Provide the (X, Y) coordinate of the cell's center where the given text is located.  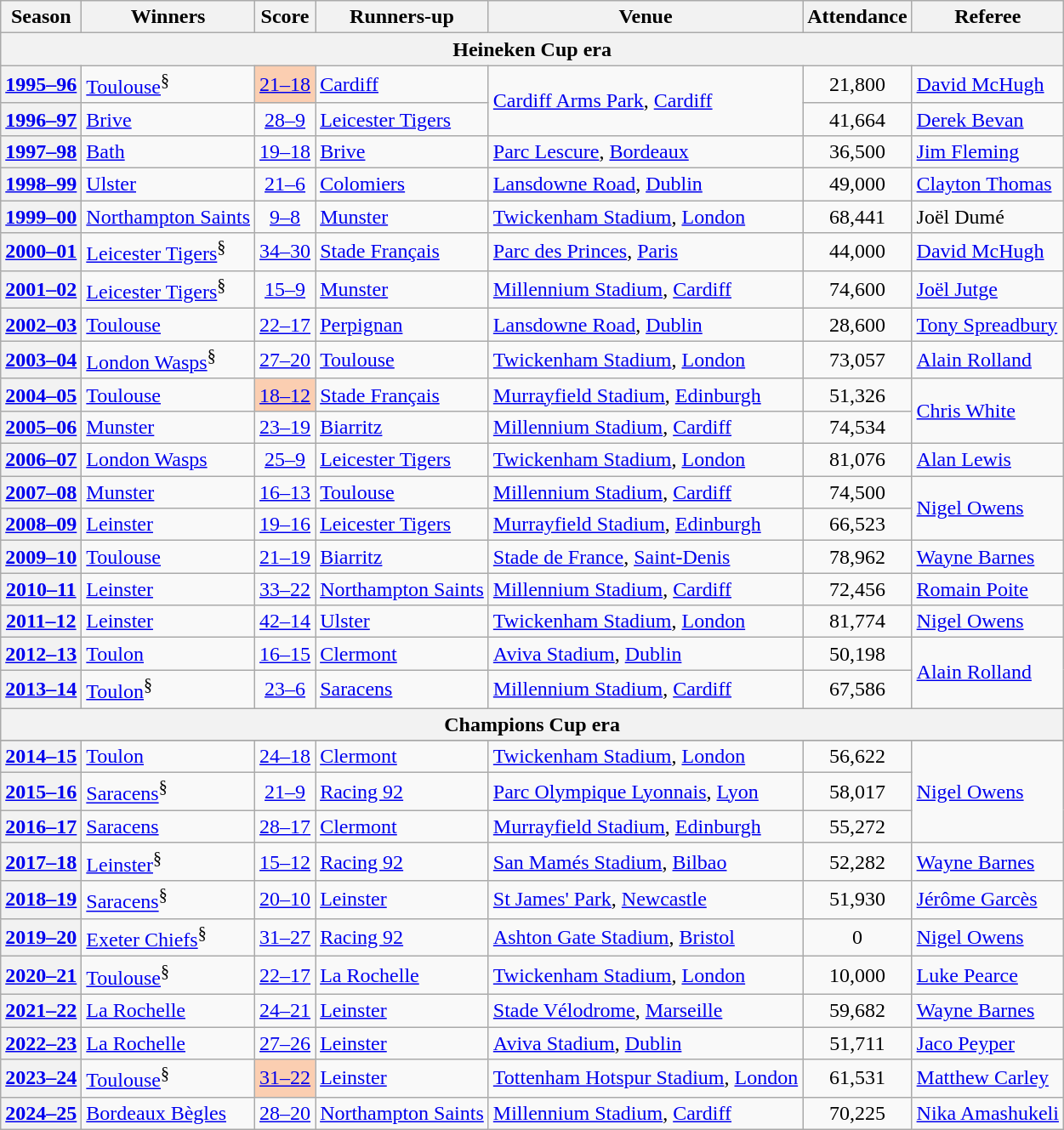
21–6 (286, 185)
Runners-up (402, 17)
Jaco Peyper (987, 1043)
21–19 (286, 557)
52,282 (857, 862)
2010–11 (41, 589)
Tony Spreadbury (987, 325)
1999–00 (41, 217)
74,534 (857, 427)
2002–03 (41, 325)
15–12 (286, 862)
27–20 (286, 361)
2003–04 (41, 361)
2017–18 (41, 862)
Leinster§ (168, 862)
81,774 (857, 622)
59,682 (857, 1010)
St James' Park, Newcastle (645, 900)
25–9 (286, 460)
34–30 (286, 252)
Clayton Thomas (987, 185)
2004–05 (41, 395)
21–18 (286, 85)
Winners (168, 17)
31–27 (286, 937)
2013–14 (41, 689)
Stade de France, Saint-Denis (645, 557)
Toulon§ (168, 689)
2023–24 (41, 1078)
Luke Pearce (987, 976)
2021–22 (41, 1010)
2020–21 (41, 976)
2012–13 (41, 654)
2024–25 (41, 1113)
Matthew Carley (987, 1078)
56,622 (857, 757)
0 (857, 937)
Nika Amashukeli (987, 1113)
28,600 (857, 325)
Cardiff (402, 85)
42–14 (286, 622)
15–9 (286, 289)
Cardiff Arms Park, Cardiff (645, 100)
81,076 (857, 460)
21–9 (286, 792)
1997–98 (41, 151)
Bath (168, 151)
24–18 (286, 757)
Jim Fleming (987, 151)
2009–10 (41, 557)
Referee (987, 17)
36,500 (857, 151)
Joël Jutge (987, 289)
2008–09 (41, 525)
16–15 (286, 654)
2007–08 (41, 492)
Champions Cup era (532, 724)
Score (286, 17)
2000–01 (41, 252)
67,586 (857, 689)
28–17 (286, 826)
49,000 (857, 185)
51,326 (857, 395)
44,000 (857, 252)
2005–06 (41, 427)
61,531 (857, 1078)
27–26 (286, 1043)
Parc Olympique Lyonnais, Lyon (645, 792)
51,930 (857, 900)
Derek Bevan (987, 119)
Perpignan (402, 325)
23–19 (286, 427)
Colomiers (402, 185)
Joël Dumé (987, 217)
16–13 (286, 492)
73,057 (857, 361)
1998–99 (41, 185)
Romain Poite (987, 589)
10,000 (857, 976)
18–12 (286, 395)
24–21 (286, 1010)
2011–12 (41, 622)
Venue (645, 17)
2022–23 (41, 1043)
74,600 (857, 289)
Jérôme Garcès (987, 900)
31–22 (286, 1078)
51,711 (857, 1043)
Alan Lewis (987, 460)
2015–16 (41, 792)
2014–15 (41, 757)
2019–20 (41, 937)
21,800 (857, 85)
55,272 (857, 826)
Stade Vélodrome, Marseille (645, 1010)
Attendance (857, 17)
London Wasps (168, 460)
23–6 (286, 689)
19–16 (286, 525)
28–9 (286, 119)
58,017 (857, 792)
28–20 (286, 1113)
Parc Lescure, Bordeaux (645, 151)
Chris White (987, 411)
74,500 (857, 492)
2018–19 (41, 900)
72,456 (857, 589)
Exeter Chiefs§ (168, 937)
London Wasps§ (168, 361)
33–22 (286, 589)
78,962 (857, 557)
2001–02 (41, 289)
Ashton Gate Stadium, Bristol (645, 937)
19–18 (286, 151)
2006–07 (41, 460)
66,523 (857, 525)
Bordeaux Bègles (168, 1113)
70,225 (857, 1113)
1995–96 (41, 85)
20–10 (286, 900)
Heineken Cup era (532, 49)
1996–97 (41, 119)
2016–17 (41, 826)
San Mamés Stadium, Bilbao (645, 862)
Season (41, 17)
50,198 (857, 654)
9–8 (286, 217)
Parc des Princes, Paris (645, 252)
41,664 (857, 119)
68,441 (857, 217)
Tottenham Hotspur Stadium, London (645, 1078)
